Locate the cell with the specified text and output its [x, y] center coordinate. 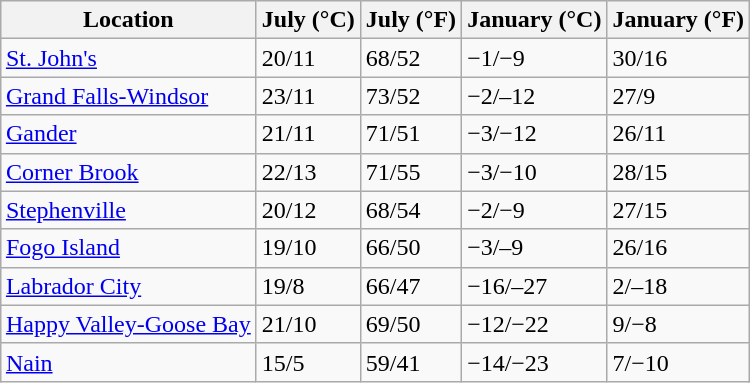
28/15 [678, 172]
January (°F) [678, 20]
68/52 [410, 58]
26/11 [678, 134]
July (°C) [308, 20]
−16/–27 [534, 286]
19/10 [308, 248]
21/11 [308, 134]
−3/–9 [534, 248]
69/50 [410, 324]
30/16 [678, 58]
Labrador City [128, 286]
71/55 [410, 172]
20/12 [308, 210]
71/51 [410, 134]
Happy Valley-Goose Bay [128, 324]
Gander [128, 134]
−2/–12 [534, 96]
26/16 [678, 248]
66/50 [410, 248]
19/8 [308, 286]
Grand Falls-Windsor [128, 96]
20/11 [308, 58]
7/−10 [678, 362]
January (°C) [534, 20]
−2/−9 [534, 210]
59/41 [410, 362]
−14/−23 [534, 362]
22/13 [308, 172]
27/15 [678, 210]
27/9 [678, 96]
21/10 [308, 324]
Corner Brook [128, 172]
66/47 [410, 286]
68/54 [410, 210]
2/–18 [678, 286]
73/52 [410, 96]
Location [128, 20]
Fogo Island [128, 248]
Nain [128, 362]
Stephenville [128, 210]
9/−8 [678, 324]
July (°F) [410, 20]
−3/−10 [534, 172]
St. John's [128, 58]
−1/−9 [534, 58]
−3/−12 [534, 134]
15/5 [308, 362]
23/11 [308, 96]
−12/−22 [534, 324]
